Find where the given text appears and provide that cell's center as (x, y) coordinate. 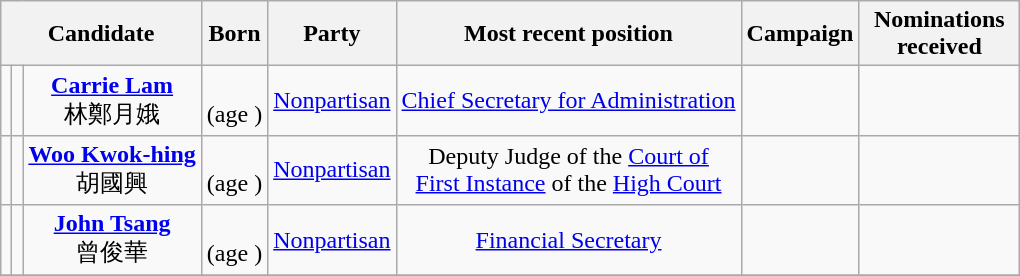
Financial Secretary (568, 240)
Deputy Judge of the Court ofFirst Instance of the High Court (568, 170)
Woo Kwok-hing胡國興 (112, 170)
Chief Secretary for Administration (568, 101)
Candidate (102, 34)
Nominationsreceived (940, 34)
Party (332, 34)
Carrie Lam林鄭月娥 (112, 101)
Most recent position (568, 34)
Born (234, 34)
John Tsang曾俊華 (112, 240)
Campaign (800, 34)
